Detect which cell encompasses the target text, then output its [X, Y] center coordinate. 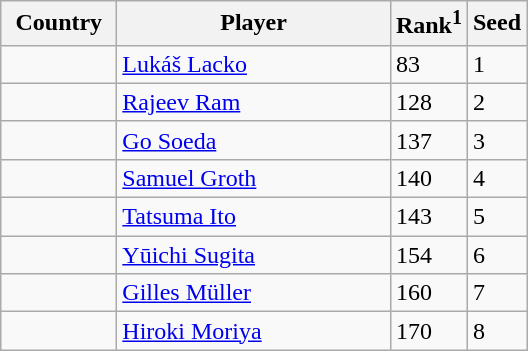
154 [428, 255]
128 [428, 102]
3 [496, 140]
Country [59, 24]
5 [496, 217]
7 [496, 293]
Player [254, 24]
Hiroki Moriya [254, 331]
1 [496, 64]
6 [496, 255]
140 [428, 178]
4 [496, 178]
Yūichi Sugita [254, 255]
160 [428, 293]
Lukáš Lacko [254, 64]
143 [428, 217]
Tatsuma Ito [254, 217]
83 [428, 64]
Samuel Groth [254, 178]
2 [496, 102]
170 [428, 331]
137 [428, 140]
8 [496, 331]
Gilles Müller [254, 293]
Rajeev Ram [254, 102]
Go Soeda [254, 140]
Seed [496, 24]
Rank1 [428, 24]
